Locate the cell with the specified text and output its [x, y] center coordinate. 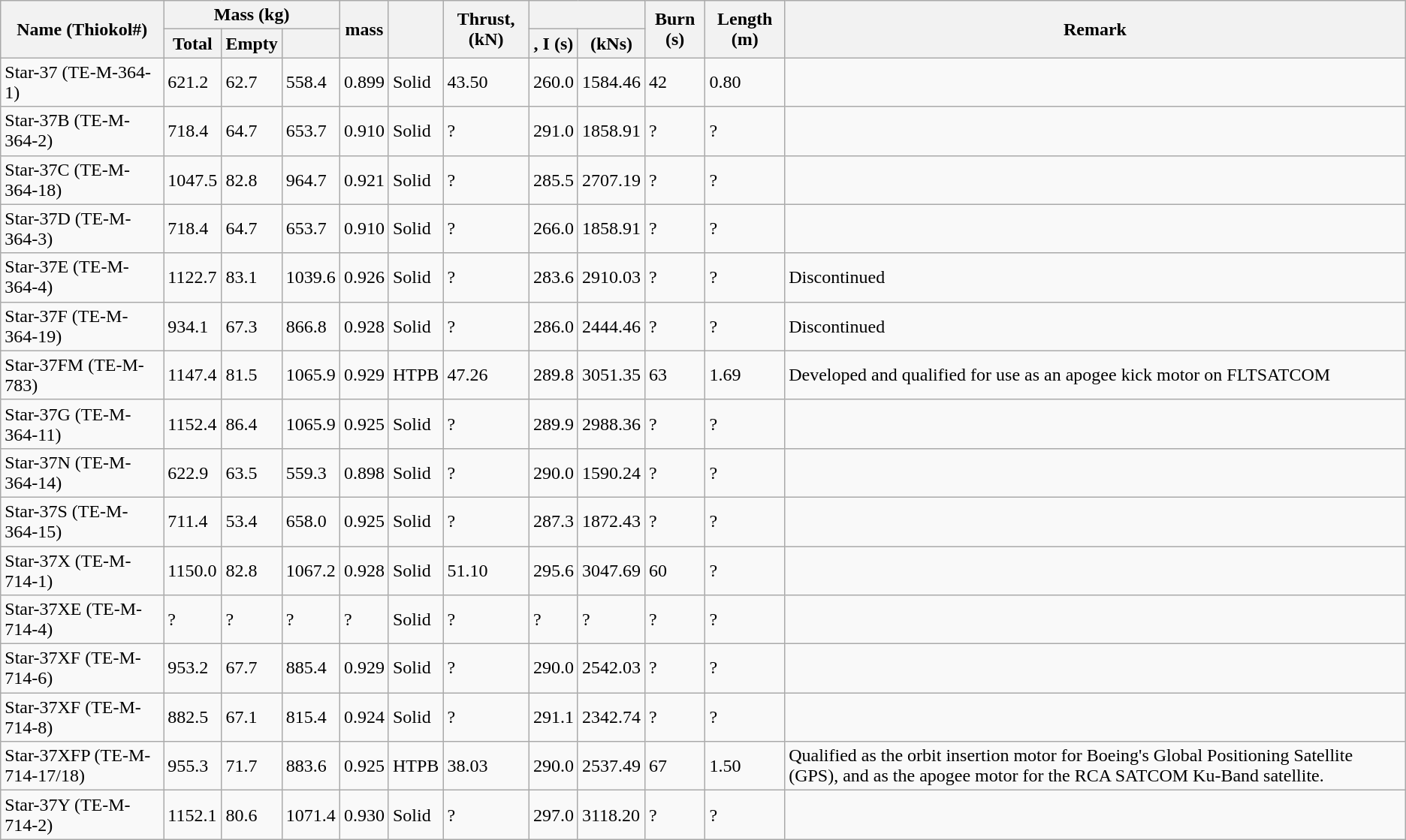
1.69 [745, 375]
283.6 [553, 278]
Burn (s) [675, 29]
62.7 [252, 83]
Star-37G (TE-M-364-11) [83, 423]
658.0 [311, 521]
815.4 [311, 718]
67 [675, 766]
63 [675, 375]
955.3 [192, 766]
Qualified as the orbit insertion motor for Boeing's Global Positioning Satellite (GPS), and as the apogee motor for the RCA SATCOM Ku-Band satellite. [1095, 766]
Star-37Y (TE-M-714-2) [83, 815]
mass [364, 29]
1152.4 [192, 423]
42 [675, 83]
47.26 [487, 375]
2542.03 [611, 668]
63.5 [252, 473]
0.80 [745, 83]
1067.2 [311, 571]
80.6 [252, 815]
1039.6 [311, 278]
297.0 [553, 815]
38.03 [487, 766]
2988.36 [611, 423]
2537.49 [611, 766]
285.5 [553, 180]
885.4 [311, 668]
1147.4 [192, 375]
Thrust, (kN) [487, 29]
Empty [252, 44]
2444.46 [611, 326]
86.4 [252, 423]
866.8 [311, 326]
Star-37C (TE-M-364-18) [83, 180]
1152.1 [192, 815]
(kNs) [611, 44]
83.1 [252, 278]
1071.4 [311, 815]
934.1 [192, 326]
1.50 [745, 766]
Star-37X (TE-M-714-1) [83, 571]
Star-37N (TE-M-364-14) [83, 473]
291.0 [553, 131]
0.926 [364, 278]
Remark [1095, 29]
1872.43 [611, 521]
Total [192, 44]
622.9 [192, 473]
Star-37XF (TE-M-714-8) [83, 718]
3051.35 [611, 375]
2342.74 [611, 718]
Developed and qualified for use as an apogee kick motor on FLTSATCOM [1095, 375]
1150.0 [192, 571]
1047.5 [192, 180]
Star-37S (TE-M-364-15) [83, 521]
287.3 [553, 521]
Star-37XF (TE-M-714-6) [83, 668]
289.9 [553, 423]
266.0 [553, 228]
882.5 [192, 718]
964.7 [311, 180]
71.7 [252, 766]
621.2 [192, 83]
43.50 [487, 83]
Mass (kg) [252, 15]
0.898 [364, 473]
711.4 [192, 521]
558.4 [311, 83]
Star-37XFP (TE-M-714-17/18) [83, 766]
Star-37 (TE-M-364-1) [83, 83]
Star-37F (TE-M-364-19) [83, 326]
67.3 [252, 326]
1590.24 [611, 473]
53.4 [252, 521]
260.0 [553, 83]
0.899 [364, 83]
559.3 [311, 473]
883.6 [311, 766]
51.10 [487, 571]
, I (s) [553, 44]
2707.19 [611, 180]
Star-37XE (TE-M-714-4) [83, 620]
2910.03 [611, 278]
81.5 [252, 375]
Star-37FM (TE-M-783) [83, 375]
289.8 [553, 375]
291.1 [553, 718]
Star-37B (TE-M-364-2) [83, 131]
1122.7 [192, 278]
60 [675, 571]
286.0 [553, 326]
0.930 [364, 815]
67.7 [252, 668]
Star-37E (TE-M-364-4) [83, 278]
1584.46 [611, 83]
Length (m) [745, 29]
3047.69 [611, 571]
0.921 [364, 180]
3118.20 [611, 815]
67.1 [252, 718]
Star-37D (TE-M-364-3) [83, 228]
Name (Thiokol#) [83, 29]
0.924 [364, 718]
953.2 [192, 668]
295.6 [553, 571]
